Provide the [X, Y] coordinate of the cell's center where the given text is located.  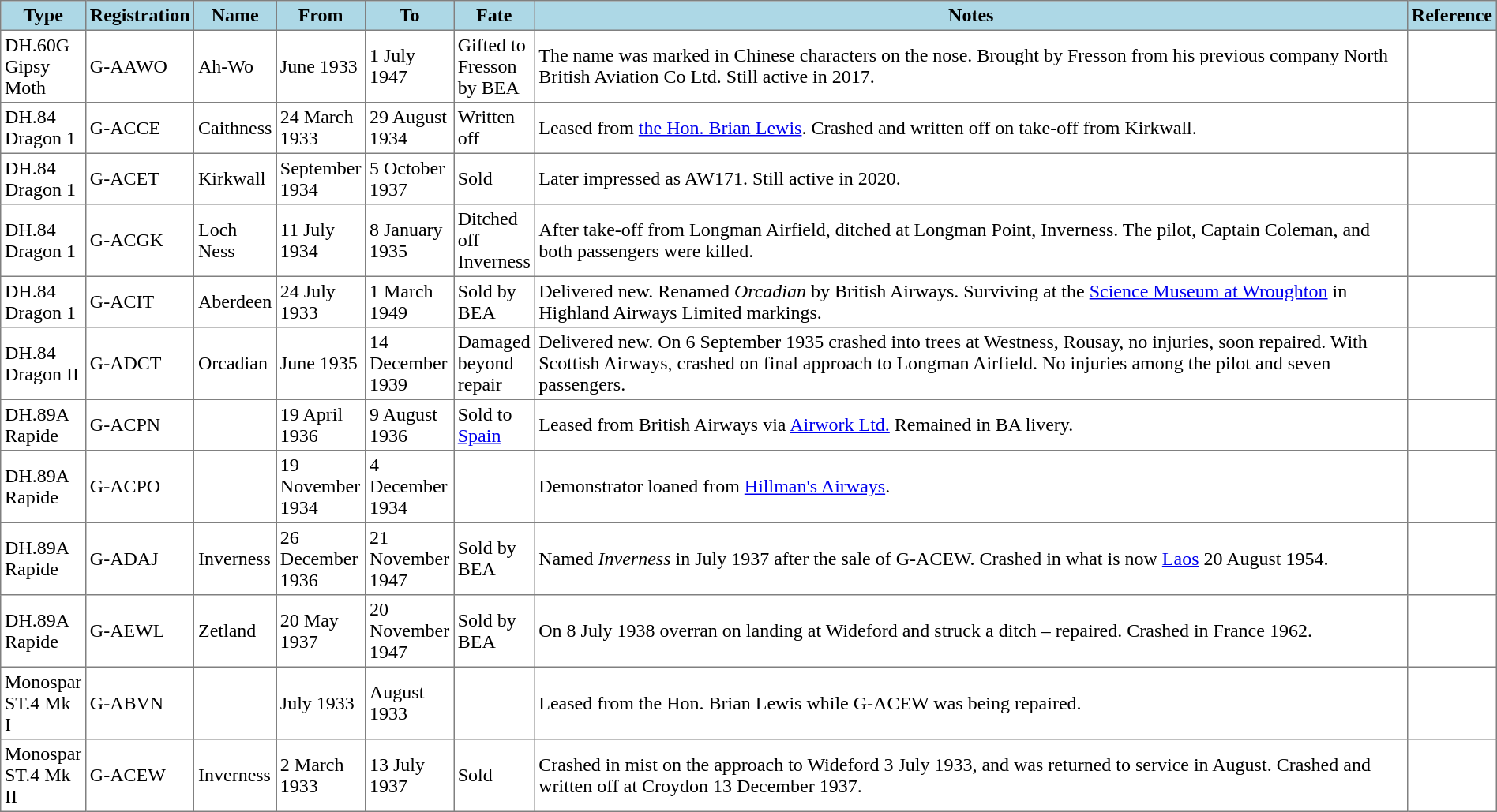
G-AEWL [141, 631]
20 November 1947 [410, 631]
Ah-Wo [235, 66]
Loch Ness [235, 241]
June 1935 [321, 364]
Crashed in mist on the approach to Wideford 3 July 1933, and was returned to service in August. Crashed and written off at Croydon 13 December 1937. [971, 776]
Notes [971, 16]
G-ACPO [141, 487]
Leased from British Airways via Airwork Ltd. Remained in BA livery. [971, 425]
Written off [493, 128]
Gifted to Fresson by BEA [493, 66]
Caithness [235, 128]
September 1934 [321, 178]
19 April 1936 [321, 425]
June 1933 [321, 66]
G-ABVN [141, 703]
Zetland [235, 631]
26 December 1936 [321, 559]
G-ACIT [141, 301]
Reference [1453, 16]
24 July 1933 [321, 301]
29 August 1934 [410, 128]
Damaged beyond repair [493, 364]
Fate [493, 16]
After take-off from Longman Airfield, ditched at Longman Point, Inverness. The pilot, Captain Coleman, and both passengers were killed. [971, 241]
G-ADAJ [141, 559]
Kirkwall [235, 178]
Demonstrator loaned from Hillman's Airways. [971, 487]
Orcadian [235, 364]
Leased from the Hon. Brian Lewis. Crashed and written off on take-off from Kirkwall. [971, 128]
4 December 1934 [410, 487]
5 October 1937 [410, 178]
14 December 1939 [410, 364]
G-ADCT [141, 364]
Later impressed as AW171. Still active in 2020. [971, 178]
G-ACEW [141, 776]
2 March 1933 [321, 776]
11 July 1934 [321, 241]
On 8 July 1938 overran on landing at Wideford and struck a ditch – repaired. Crashed in France 1962. [971, 631]
To [410, 16]
Type [43, 16]
Monospar ST.4 Mk I [43, 703]
Ditched off Inverness [493, 241]
13 July 1937 [410, 776]
DH.84 Dragon II [43, 364]
24 March 1933 [321, 128]
DH.60G Gipsy Moth [43, 66]
Aberdeen [235, 301]
Leased from the Hon. Brian Lewis while G-ACEW was being repaired. [971, 703]
9 August 1936 [410, 425]
G-ACGK [141, 241]
From [321, 16]
1 July 1947 [410, 66]
G-ACET [141, 178]
Registration [141, 16]
21 November 1947 [410, 559]
Name [235, 16]
July 1933 [321, 703]
G-ACCE [141, 128]
G-ACPN [141, 425]
19 November 1934 [321, 487]
Sold to Spain [493, 425]
August 1933 [410, 703]
20 May 1937 [321, 631]
Delivered new. Renamed Orcadian by British Airways. Surviving at the Science Museum at Wroughton in Highland Airways Limited markings. [971, 301]
Named Inverness in July 1937 after the sale of G-ACEW. Crashed in what is now Laos 20 August 1954. [971, 559]
G-AAWO [141, 66]
1 March 1949 [410, 301]
Monospar ST.4 Mk II [43, 776]
8 January 1935 [410, 241]
